Identify which cell holds the provided text, then report its (x, y) central coordinate. 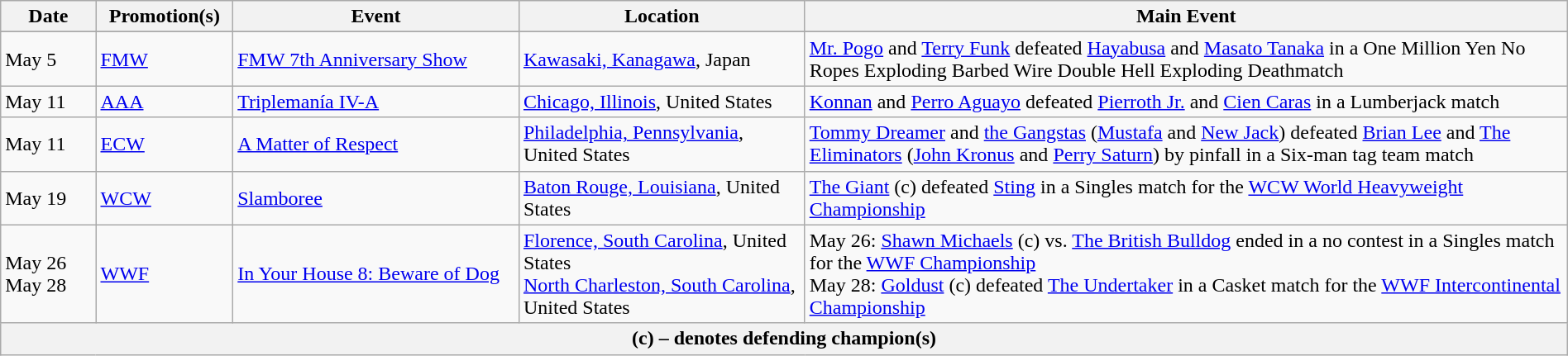
Promotion(s) (165, 17)
Triplemanía IV-A (376, 102)
FMW 7th Anniversary Show (376, 59)
(c) – denotes defending champion(s) (784, 339)
Philadelphia, Pennsylvania, United States (662, 144)
Event (376, 17)
Mr. Pogo and Terry Funk defeated Hayabusa and Masato Tanaka in a One Million Yen No Ropes Exploding Barbed Wire Double Hell Exploding Deathmatch (1186, 59)
May 26May 28 (48, 274)
May 19 (48, 198)
May 5 (48, 59)
WWF (165, 274)
Florence, South Carolina, United StatesNorth Charleston, South Carolina, United States (662, 274)
WCW (165, 198)
Konnan and Perro Aguayo defeated Pierroth Jr. and Cien Caras in a Lumberjack match (1186, 102)
Location (662, 17)
In Your House 8: Beware of Dog (376, 274)
Chicago, Illinois, United States (662, 102)
FMW (165, 59)
Slamboree (376, 198)
AAA (165, 102)
Main Event (1186, 17)
Baton Rouge, Louisiana, United States (662, 198)
The Giant (c) defeated Sting in a Singles match for the WCW World Heavyweight Championship (1186, 198)
A Matter of Respect (376, 144)
ECW (165, 144)
Date (48, 17)
Kawasaki, Kanagawa, Japan (662, 59)
